From the cell containing the given text, extract its center point as (X, Y) coordinate. 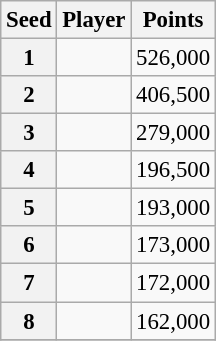
6 (29, 245)
2 (29, 95)
4 (29, 170)
526,000 (174, 58)
1 (29, 58)
Seed (29, 20)
Points (174, 20)
5 (29, 208)
193,000 (174, 208)
3 (29, 133)
279,000 (174, 133)
172,000 (174, 283)
7 (29, 283)
173,000 (174, 245)
406,500 (174, 95)
8 (29, 321)
162,000 (174, 321)
Player (94, 20)
196,500 (174, 170)
